Search for the cell housing the specified text and yield its [x, y] center coordinate. 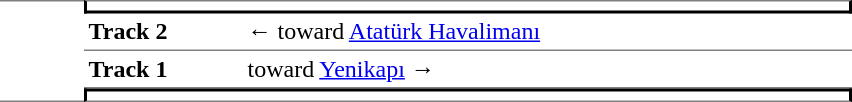
Track 1 [164, 70]
toward Yenikapı → [548, 70]
Track 2 [164, 33]
← toward Atatürk Havalimanı [548, 33]
